Find where the given text appears and provide that cell's center as [x, y] coordinate. 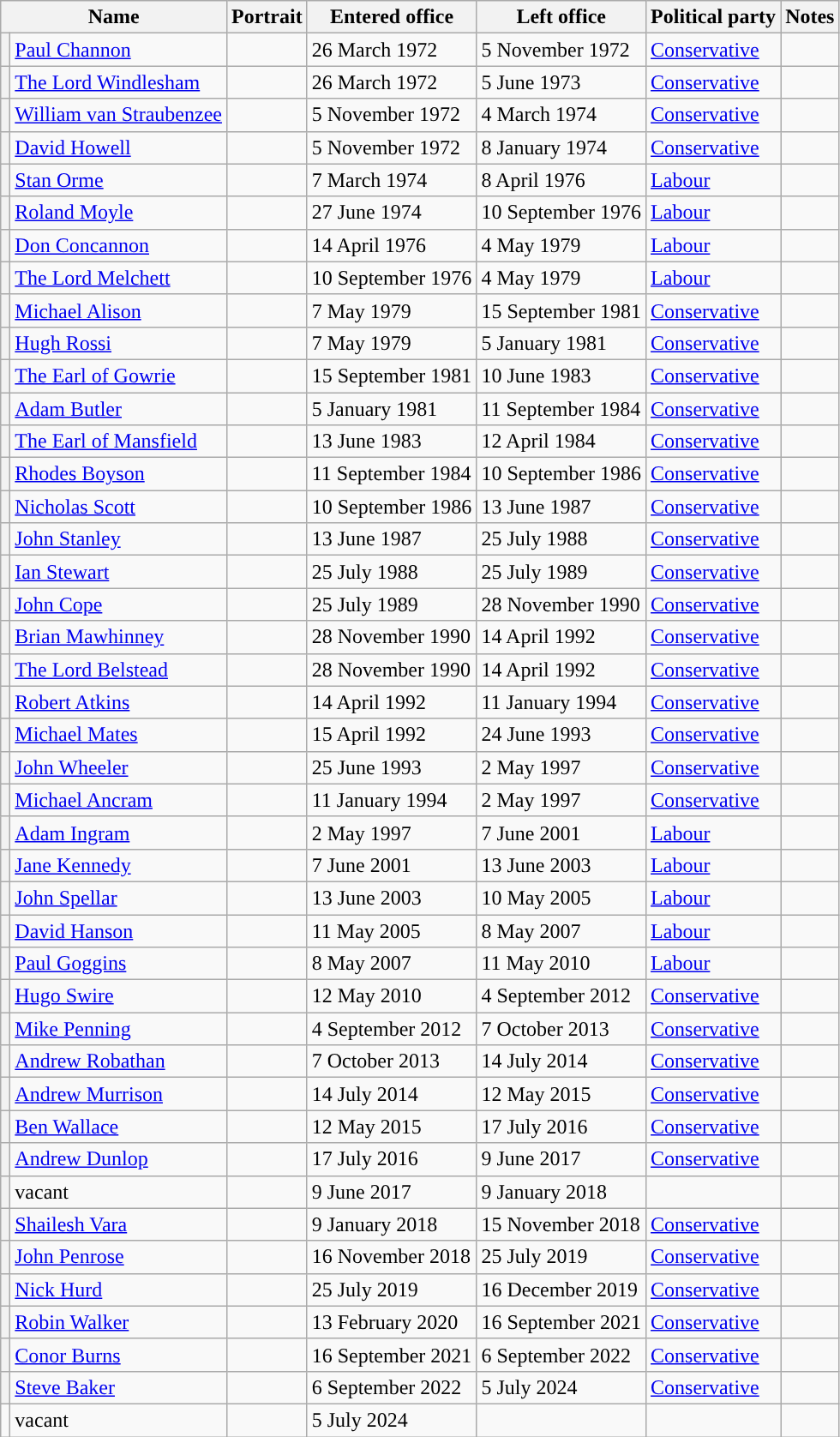
Paul Channon [118, 50]
Michael Ancram [118, 800]
Don Concannon [118, 245]
13 June 1983 [392, 442]
David Howell [118, 147]
John Cope [118, 604]
15 April 1992 [392, 735]
John Stanley [118, 539]
Brian Mawhinney [118, 637]
10 May 2005 [561, 898]
Paul Goggins [118, 964]
16 December 2019 [561, 1290]
Nick Hurd [118, 1290]
Political party [713, 17]
16 November 2018 [392, 1257]
Roland Moyle [118, 213]
William van Straubenzee [118, 115]
Andrew Dunlop [118, 1159]
5 June 1973 [561, 82]
Left office [561, 17]
John Wheeler [118, 767]
Stan Orme [118, 180]
Rhodes Boyson [118, 474]
Michael Alison [118, 310]
12 May 2010 [392, 996]
Michael Mates [118, 735]
8 January 1974 [561, 147]
11 May 2010 [561, 964]
Adam Butler [118, 409]
The Lord Belstead [118, 670]
Notes [810, 17]
Ian Stewart [118, 572]
The Earl of Gowrie [118, 376]
John Spellar [118, 898]
Robin Walker [118, 1322]
8 April 1976 [561, 180]
10 June 1983 [561, 376]
Steve Baker [118, 1387]
Andrew Robathan [118, 1061]
13 February 2020 [392, 1322]
4 March 1974 [561, 115]
Name [114, 17]
Mike Penning [118, 1029]
David Hanson [118, 930]
The Lord Melchett [118, 278]
24 June 1993 [561, 735]
12 April 1984 [561, 442]
Portrait [267, 17]
Nicholas Scott [118, 507]
Adam Ingram [118, 833]
11 May 2005 [392, 930]
Ben Wallace [118, 1127]
14 April 1976 [392, 245]
25 June 1993 [392, 767]
Entered office [392, 17]
Jane Kennedy [118, 865]
Andrew Murrison [118, 1094]
Hugo Swire [118, 996]
7 March 1974 [392, 180]
The Lord Windlesham [118, 82]
27 June 1974 [392, 213]
The Earl of Mansfield [118, 442]
Shailesh Vara [118, 1224]
15 November 2018 [561, 1224]
Conor Burns [118, 1355]
Robert Atkins [118, 702]
Hugh Rossi [118, 343]
John Penrose [118, 1257]
